From the cell containing the given text, extract its center point as [X, Y] coordinate. 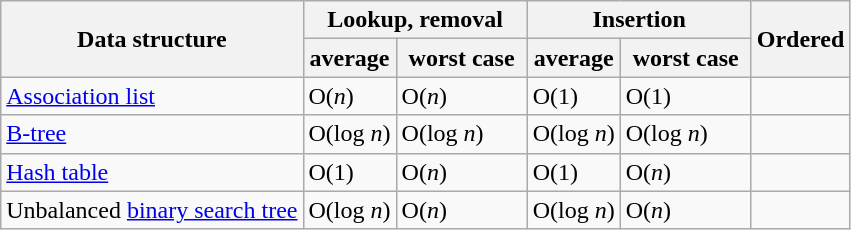
Ordered [800, 39]
Unbalanced binary search tree [152, 210]
Association list [152, 96]
Data structure [152, 39]
Lookup, removal [415, 20]
Hash table [152, 172]
B-tree [152, 134]
Insertion [639, 20]
